Extract the [x, y] coordinate from the center of the cell holding the provided text.  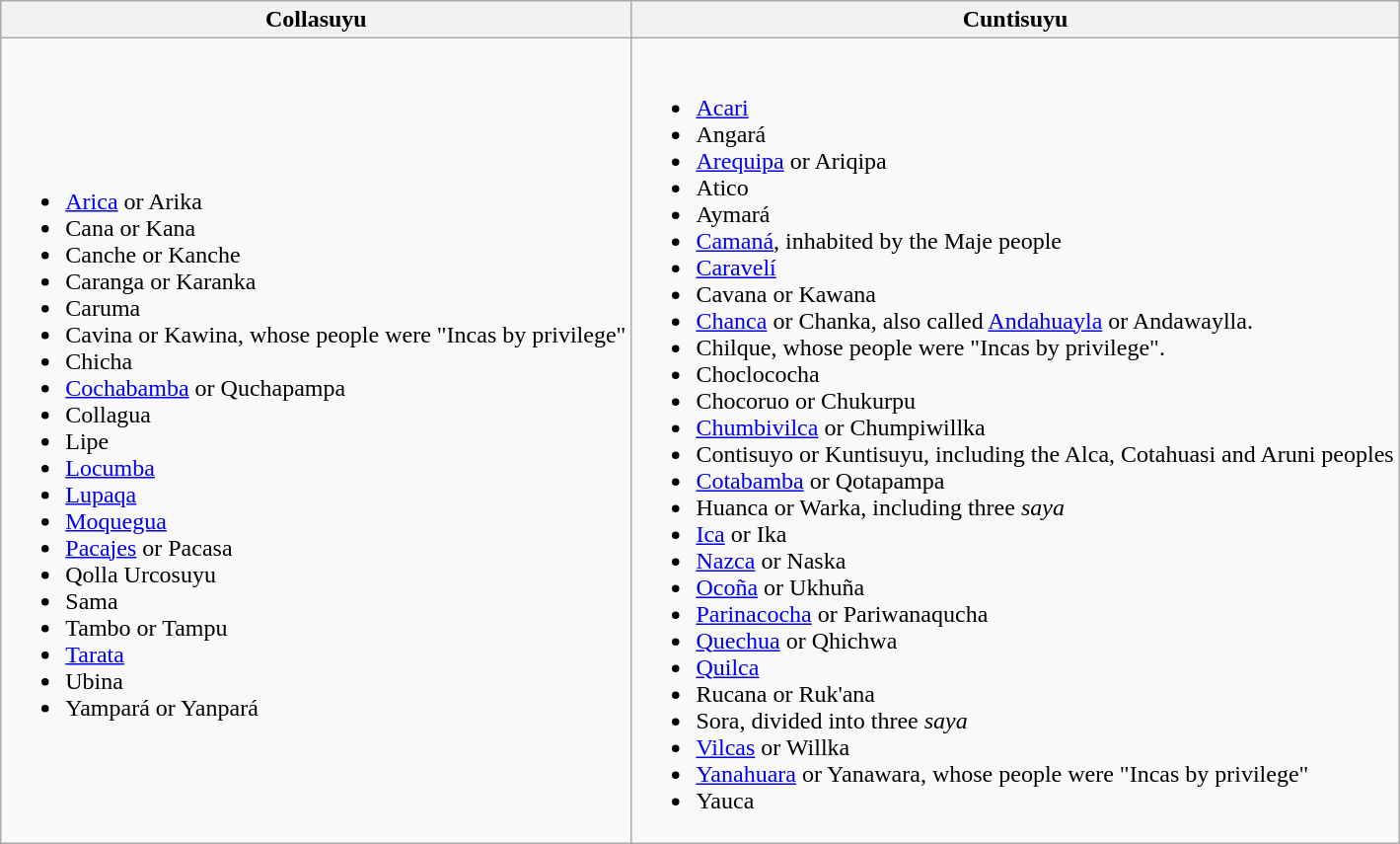
Collasuyu [316, 20]
Cuntisuyu [1015, 20]
